Return (x, y) of the center of cell containing provided text 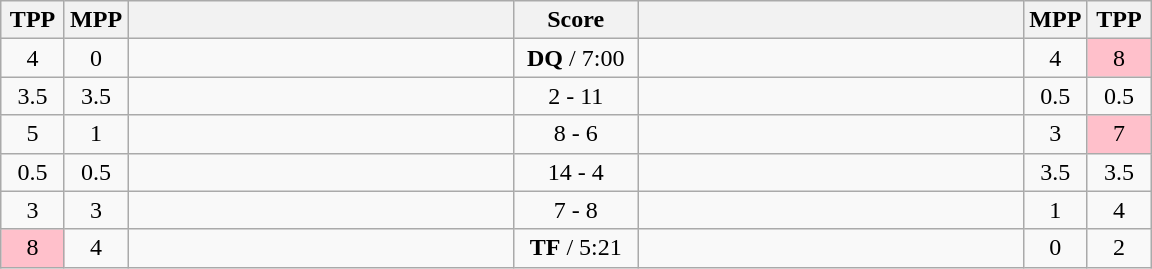
14 - 4 (576, 172)
7 (1119, 134)
7 - 8 (576, 210)
TF / 5:21 (576, 248)
5 (33, 134)
2 (1119, 248)
Score (576, 20)
2 - 11 (576, 96)
8 - 6 (576, 134)
DQ / 7:00 (576, 58)
